Scan for the cell matching the given text and deliver its (X, Y) coordinate at center. 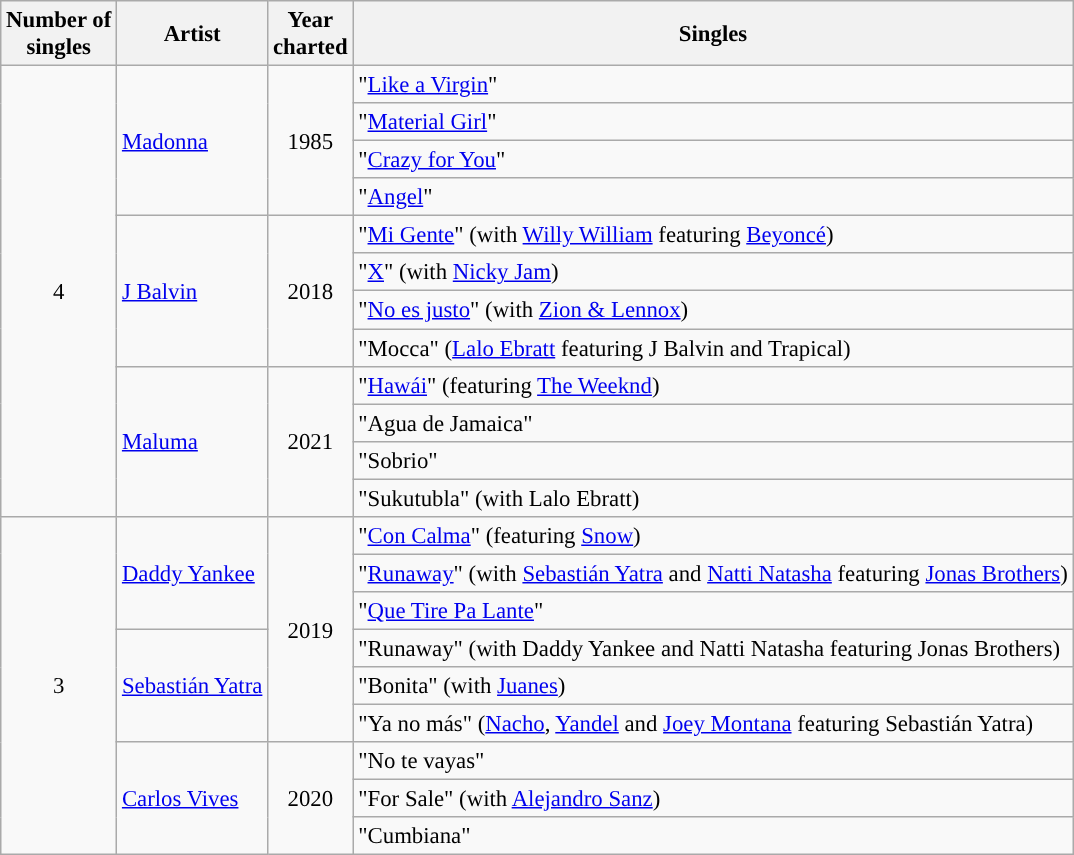
2018 (310, 291)
Singles (713, 34)
1985 (310, 141)
"Crazy for You" (713, 160)
Sebastián Yatra (192, 686)
"Que Tire Pa Lante" (713, 611)
"X" (with Nicky Jam) (713, 273)
"Hawái" (featuring The Weeknd) (713, 385)
"No te vayas" (713, 761)
Number ofsingles (59, 34)
Artist (192, 34)
2021 (310, 441)
3 (59, 686)
J Balvin (192, 291)
"Sobrio" (713, 460)
"Mocca" (Lalo Ebratt featuring J Balvin and Trapical) (713, 348)
"Sukutubla" (with Lalo Ebratt) (713, 498)
Madonna (192, 141)
"Mi Gente" (with Willy William featuring Beyoncé) (713, 235)
"Angel" (713, 197)
2020 (310, 798)
"Ya no más" (Nacho, Yandel and Joey Montana featuring Sebastián Yatra) (713, 724)
"Runaway" (with Sebastián Yatra and Natti Natasha featuring Jonas Brothers) (713, 573)
"No es justo" (with Zion & Lennox) (713, 310)
"Like a Virgin" (713, 85)
2019 (310, 630)
"For Sale" (with Alejandro Sanz) (713, 799)
Daddy Yankee (192, 574)
"Agua de Jamaica" (713, 423)
"Bonita" (with Juanes) (713, 686)
"Cumbiana" (713, 836)
"Material Girl" (713, 122)
Maluma (192, 441)
Carlos Vives (192, 798)
4 (59, 292)
"Con Calma" (featuring Snow) (713, 536)
Yearcharted (310, 34)
"Runaway" (with Daddy Yankee and Natti Natasha featuring Jonas Brothers) (713, 648)
